Find where the given text appears and provide that cell's center as (x, y) coordinate. 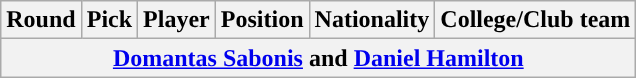
Round (41, 20)
Player (177, 20)
Position (262, 20)
Domantas Sabonis and Daniel Hamilton (318, 58)
Nationality (372, 20)
College/Club team (536, 20)
Pick (109, 20)
